Find where the given text appears and provide that cell's center as [x, y] coordinate. 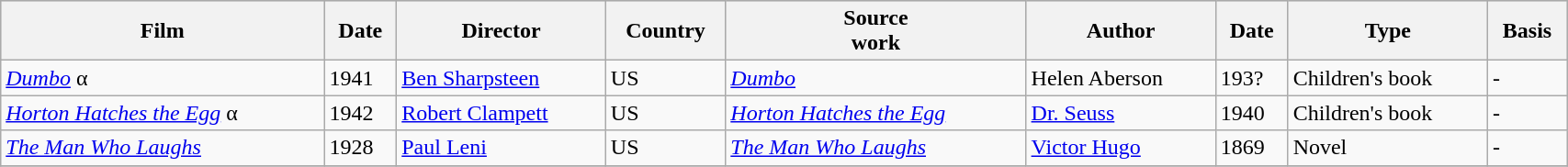
Dumbo α [163, 78]
Robert Clampett [502, 113]
Dr. Seuss [1121, 113]
Paul Leni [502, 148]
Helen Aberson [1121, 78]
Author [1121, 31]
Country [665, 31]
1940 [1251, 113]
1928 [360, 148]
1941 [360, 78]
Director [502, 31]
Horton Hatches the Egg [876, 113]
Victor Hugo [1121, 148]
Horton Hatches the Egg α [163, 113]
193? [1251, 78]
Novel [1387, 148]
Basis [1527, 31]
1869 [1251, 148]
Ben Sharpsteen [502, 78]
Film [163, 31]
Type [1387, 31]
Sourcework [876, 31]
Dumbo [876, 78]
1942 [360, 113]
